Detect which cell encompasses the target text, then output its (X, Y) center coordinate. 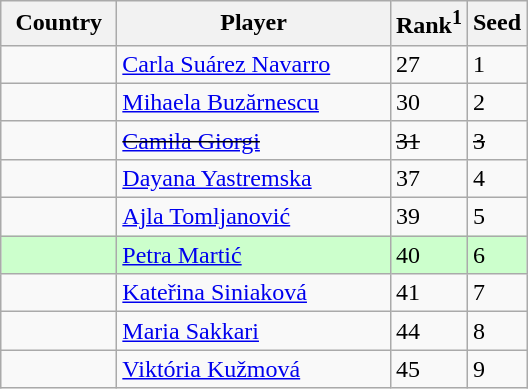
41 (428, 293)
Carla Suárez Navarro (254, 64)
4 (496, 178)
Dayana Yastremska (254, 178)
Kateřina Siniaková (254, 293)
5 (496, 217)
Camila Giorgi (254, 140)
Country (59, 24)
1 (496, 64)
Seed (496, 24)
3 (496, 140)
2 (496, 102)
39 (428, 217)
7 (496, 293)
Maria Sakkari (254, 331)
Petra Martić (254, 255)
Ajla Tomljanović (254, 217)
40 (428, 255)
Viktória Kužmová (254, 369)
45 (428, 369)
6 (496, 255)
37 (428, 178)
Rank1 (428, 24)
30 (428, 102)
8 (496, 331)
Mihaela Buzărnescu (254, 102)
44 (428, 331)
27 (428, 64)
31 (428, 140)
9 (496, 369)
Player (254, 24)
